Search for the cell housing the specified text and yield its [x, y] center coordinate. 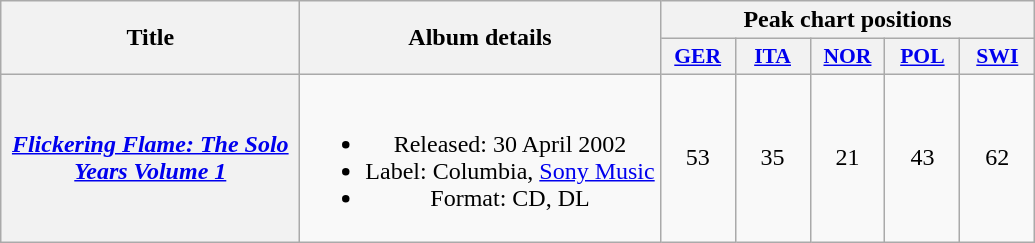
GER [698, 57]
35 [772, 158]
21 [848, 158]
SWI [998, 57]
Album details [480, 38]
Flickering Flame: The Solo Years Volume 1 [150, 158]
ITA [772, 57]
53 [698, 158]
62 [998, 158]
43 [922, 158]
Peak chart positions [848, 20]
POL [922, 57]
NOR [848, 57]
Title [150, 38]
Released: 30 April 2002Label: Columbia, Sony MusicFormat: CD, DL [480, 158]
